For the text-containing cell, return its midpoint in [X, Y] coordinate format. 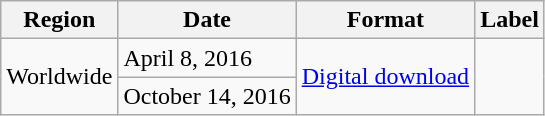
Worldwide [60, 77]
Date [207, 20]
Digital download [385, 77]
Region [60, 20]
April 8, 2016 [207, 58]
October 14, 2016 [207, 96]
Format [385, 20]
Label [510, 20]
